Search for the cell housing the specified text and yield its [X, Y] center coordinate. 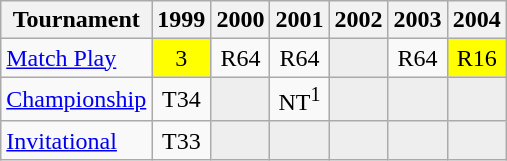
2001 [300, 20]
Invitational [76, 140]
2002 [358, 20]
Championship [76, 100]
Match Play [76, 58]
NT1 [300, 100]
1999 [182, 20]
2003 [418, 20]
2004 [476, 20]
R16 [476, 58]
Tournament [76, 20]
T33 [182, 140]
3 [182, 58]
T34 [182, 100]
2000 [240, 20]
